Identify which cell holds the provided text, then report its (X, Y) central coordinate. 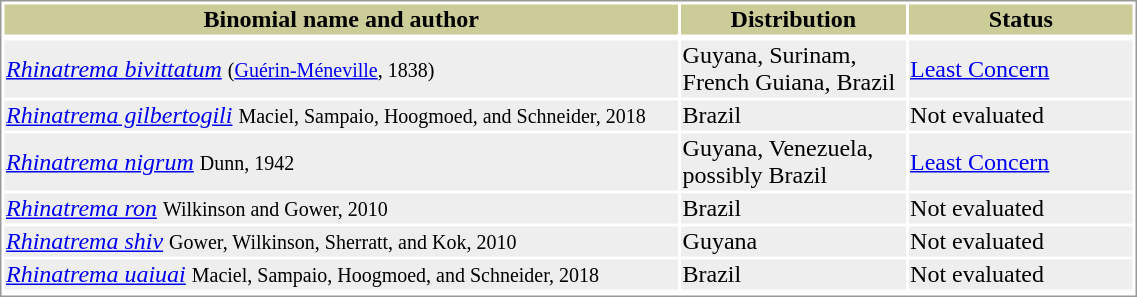
Guyana, Surinam, French Guiana, Brazil (794, 68)
Binomial name and author (341, 19)
Distribution (794, 19)
Guyana, Venezuela, possibly Brazil (794, 162)
Rhinatrema shiv Gower, Wilkinson, Sherratt, and Kok, 2010 (341, 241)
Guyana (794, 241)
Rhinatrema gilbertogili Maciel, Sampaio, Hoogmoed, and Schneider, 2018 (341, 115)
Rhinatrema uaiuai Maciel, Sampaio, Hoogmoed, and Schneider, 2018 (341, 275)
Rhinatrema ron Wilkinson and Gower, 2010 (341, 209)
Rhinatrema bivittatum (Guérin-Méneville, 1838) (341, 68)
Rhinatrema nigrum Dunn, 1942 (341, 162)
Status (1022, 19)
